Find where the given text appears and provide that cell's center as (X, Y) coordinate. 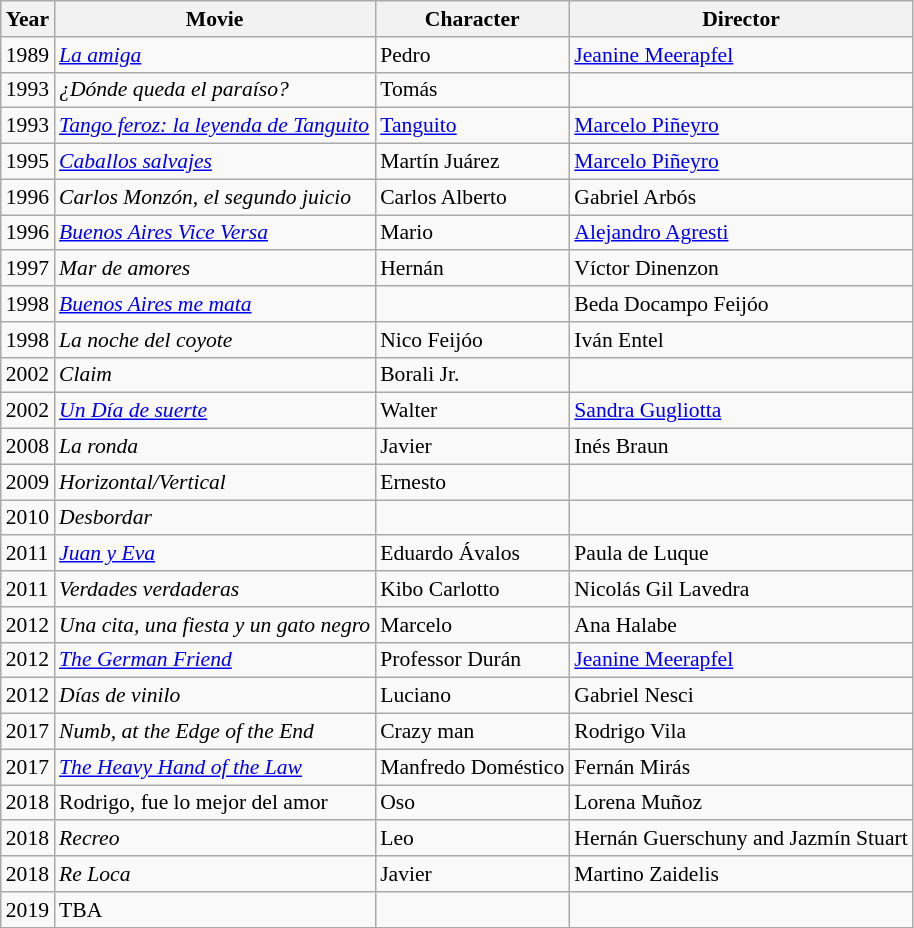
Movie (214, 19)
La amiga (214, 55)
Caballos salvajes (214, 162)
Un Día de suerte (214, 411)
Tango feroz: la leyenda de Tanguito (214, 126)
Ana Halabe (740, 625)
Nico Feijóo (472, 340)
Buenos Aires Vice Versa (214, 233)
Recreo (214, 839)
Director (740, 19)
Rodrigo Vila (740, 732)
The German Friend (214, 660)
2010 (28, 518)
Paula de Luque (740, 554)
2008 (28, 447)
Luciano (472, 696)
¿Dónde queda el paraíso? (214, 90)
Oso (472, 803)
Sandra Gugliotta (740, 411)
2019 (28, 910)
Professor Durán (472, 660)
Manfredo Doméstico (472, 767)
Gabriel Nesci (740, 696)
Numb, at the Edge of the End (214, 732)
Alejandro Agresti (740, 233)
Eduardo Ávalos (472, 554)
Horizontal/Vertical (214, 482)
Year (28, 19)
Buenos Aires me mata (214, 304)
Ernesto (472, 482)
Beda Docampo Feijóo (740, 304)
Hernán (472, 269)
La ronda (214, 447)
Crazy man (472, 732)
Tomás (472, 90)
Walter (472, 411)
Fernán Mirás (740, 767)
Iván Entel (740, 340)
Desbordar (214, 518)
1995 (28, 162)
Kibo Carlotto (472, 589)
1997 (28, 269)
Lorena Muñoz (740, 803)
The Heavy Hand of the Law (214, 767)
Nicolás Gil Lavedra (740, 589)
Leo (472, 839)
Gabriel Arbós (740, 197)
Tanguito (472, 126)
Rodrigo, fue lo mejor del amor (214, 803)
Verdades verdaderas (214, 589)
TBA (214, 910)
Días de vinilo (214, 696)
Inés Braun (740, 447)
Carlos Alberto (472, 197)
Claim (214, 375)
1989 (28, 55)
Character (472, 19)
Pedro (472, 55)
Víctor Dinenzon (740, 269)
Martino Zaidelis (740, 874)
La noche del coyote (214, 340)
Mario (472, 233)
Una cita, una fiesta y un gato negro (214, 625)
Marcelo (472, 625)
Carlos Monzón, el segundo juicio (214, 197)
Borali Jr. (472, 375)
Mar de amores (214, 269)
Re Loca (214, 874)
Martín Juárez (472, 162)
Hernán Guerschuny and Jazmín Stuart (740, 839)
Juan y Eva (214, 554)
2009 (28, 482)
